Determine the (X, Y) coordinate at the center of the cell enclosing the given text.  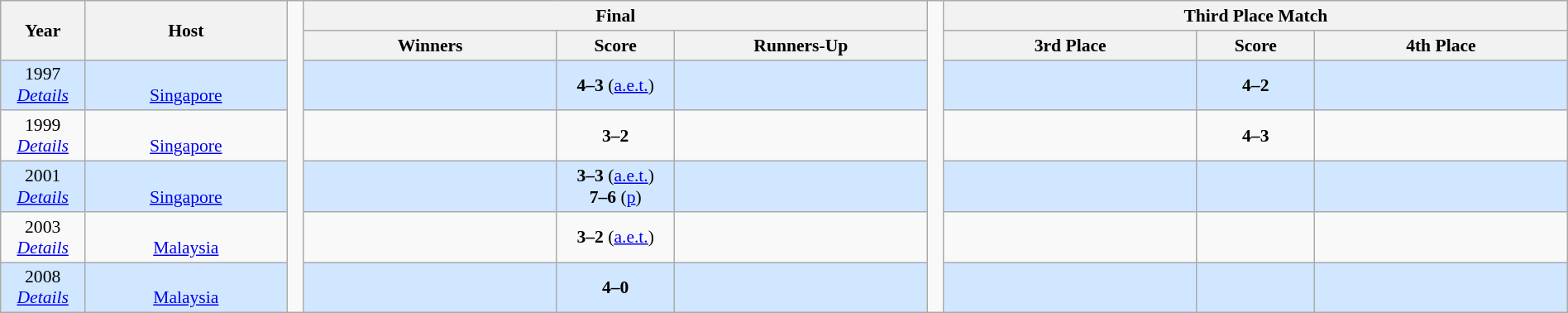
4–3 (1255, 136)
Winners (430, 46)
4–3 (a.e.t.) (615, 84)
Final (615, 16)
4–0 (615, 288)
1999Details (43, 136)
3rd Place (1070, 46)
4–2 (1255, 84)
Third Place Match (1255, 16)
3–3 (a.e.t.)7–6 (p) (615, 187)
Host (186, 30)
Year (43, 30)
4th Place (1441, 46)
2008Details (43, 288)
2003Details (43, 237)
2001Details (43, 187)
3–2 (615, 136)
Runners-Up (801, 46)
3–2 (a.e.t.) (615, 237)
1997Details (43, 84)
